Locate the cell with the specified text and output its (X, Y) center coordinate. 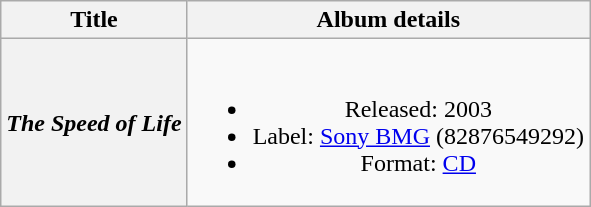
Title (94, 20)
The Speed of Life (94, 122)
Album details (388, 20)
Released: 2003Label: Sony BMG (82876549292)Format: CD (388, 122)
